Detect which cell encompasses the target text, then output its (X, Y) center coordinate. 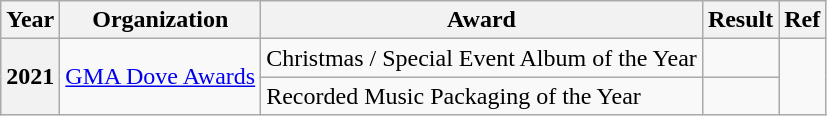
Result (740, 20)
2021 (30, 77)
Christmas / Special Event Album of the Year (482, 58)
Ref (802, 20)
Year (30, 20)
GMA Dove Awards (160, 77)
Organization (160, 20)
Recorded Music Packaging of the Year (482, 96)
Award (482, 20)
